Pinpoint the cell where the given text exists, returning its (x, y) midpoint coordinate. 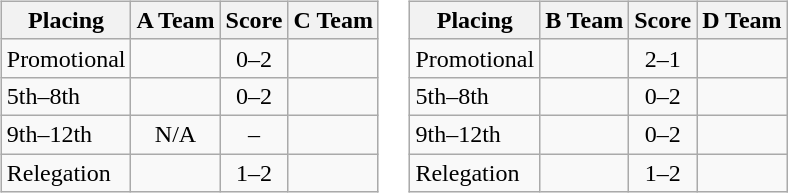
N/A (176, 134)
A Team (176, 20)
D Team (742, 20)
B Team (584, 20)
2–1 (663, 58)
– (254, 134)
C Team (333, 20)
